Return the [X, Y] coordinate for the center point of the cell that contains the specified text.  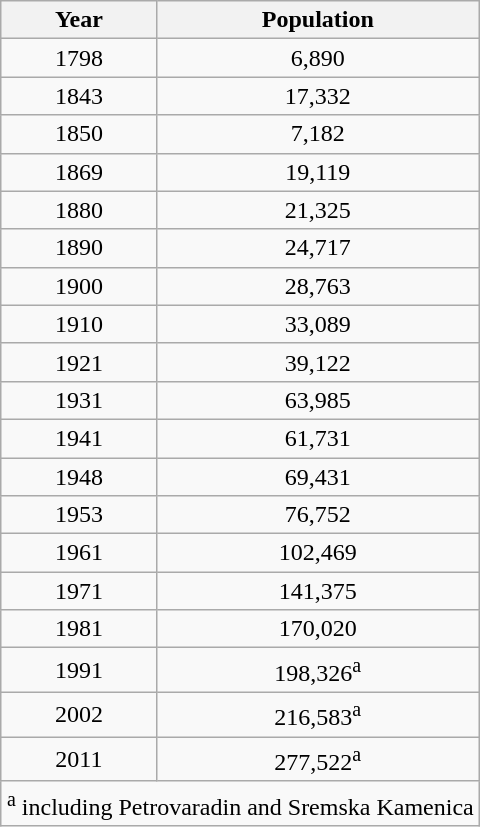
1850 [78, 134]
24,717 [318, 248]
69,431 [318, 477]
1880 [78, 210]
277,522a [318, 760]
63,985 [318, 400]
Population [318, 20]
141,375 [318, 591]
1941 [78, 438]
1910 [78, 324]
28,763 [318, 286]
1931 [78, 400]
1971 [78, 591]
170,020 [318, 629]
1900 [78, 286]
1869 [78, 172]
1948 [78, 477]
2002 [78, 714]
102,469 [318, 553]
a including Petrovaradin and Sremska Kamenica [240, 804]
2011 [78, 760]
61,731 [318, 438]
1798 [78, 58]
19,119 [318, 172]
1890 [78, 248]
7,182 [318, 134]
1843 [78, 96]
76,752 [318, 515]
33,089 [318, 324]
Year [78, 20]
1981 [78, 629]
39,122 [318, 362]
1961 [78, 553]
198,326a [318, 670]
17,332 [318, 96]
1991 [78, 670]
1953 [78, 515]
1921 [78, 362]
6,890 [318, 58]
21,325 [318, 210]
216,583a [318, 714]
